Identify which cell holds the provided text, then report its (x, y) central coordinate. 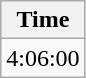
Time (43, 20)
4:06:00 (43, 58)
